From the cell containing the given text, extract its center point as [X, Y] coordinate. 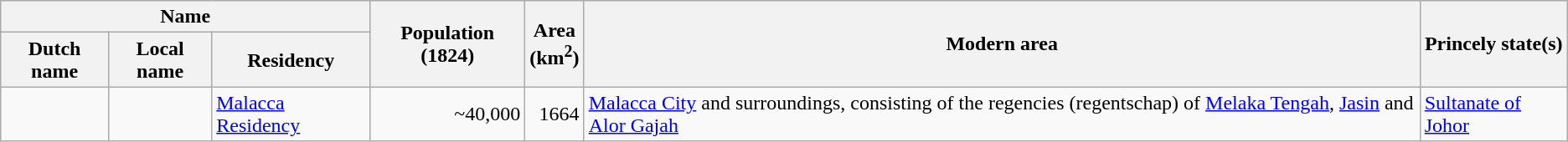
~40,000 [447, 114]
Population (1824) [447, 43]
Malacca Residency [291, 114]
Local name [159, 60]
Name [186, 17]
1664 [554, 114]
Dutch name [55, 60]
Malacca City and surroundings, consisting of the regencies (regentschap) of Melaka Tengah, Jasin and Alor Gajah [1002, 114]
Modern area [1002, 43]
Sultanate of Johor [1493, 114]
Princely state(s) [1493, 43]
Area(km2) [554, 43]
Residency [291, 60]
